Find where the given text appears and provide that cell's center as [x, y] coordinate. 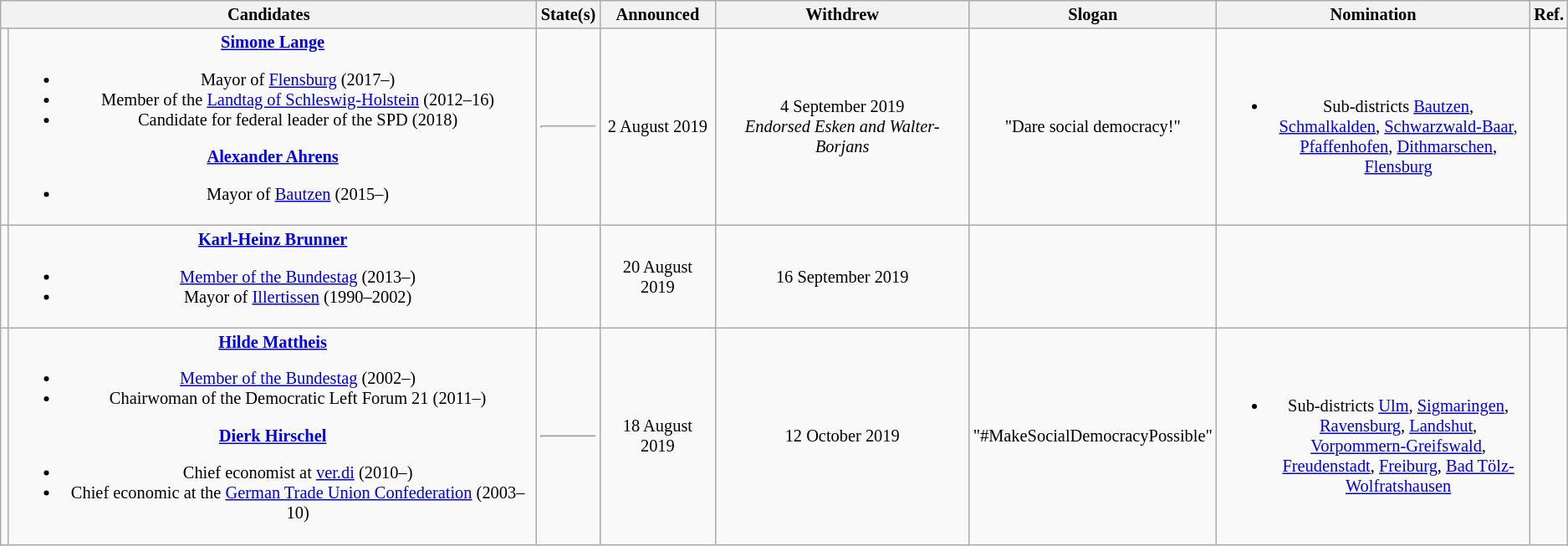
Candidates [269, 14]
18 August 2019 [657, 436]
Karl-Heinz BrunnerMember of the Bundestag (2013–)Mayor of Illertissen (1990–2002) [273, 276]
Withdrew [843, 14]
Sub-districts Bautzen, Schmalkalden, Schwarzwald-Baar, Pfaffenhofen, Dithmarschen, Flensburg [1373, 127]
Nomination [1373, 14]
20 August 2019 [657, 276]
Ref. [1549, 14]
"#MakeSocialDemocracyPossible" [1093, 436]
16 September 2019 [843, 276]
Slogan [1093, 14]
12 October 2019 [843, 436]
Sub-districts Ulm, Sigmaringen, Ravensburg, Landshut, Vorpommern-Greifswald, Freudenstadt, Freiburg, Bad Tölz-Wolfratshausen [1373, 436]
4 September 2019Endorsed Esken and Walter-Borjans [843, 127]
"Dare social democracy!" [1093, 127]
2 August 2019 [657, 127]
Announced [657, 14]
State(s) [569, 14]
